From the cell containing the given text, extract its center point as [x, y] coordinate. 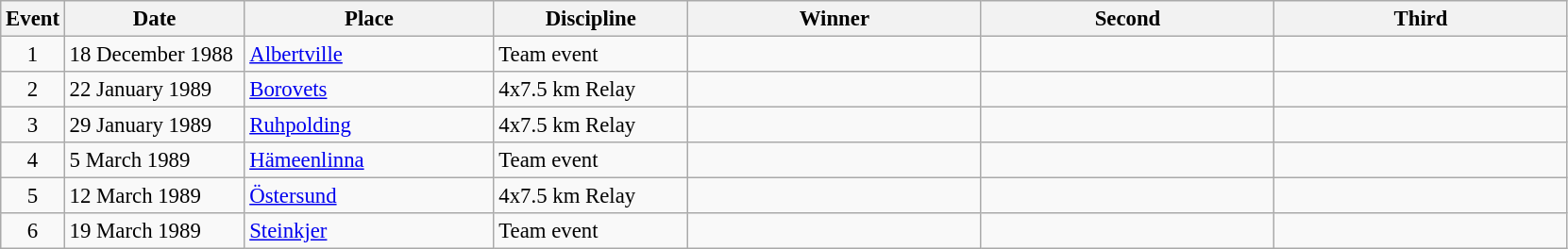
3 [33, 125]
Hämeenlinna [369, 160]
Event [33, 19]
Borovets [369, 90]
5 [33, 196]
18 December 1988 [155, 55]
Ruhpolding [369, 125]
4 [33, 160]
Third [1422, 19]
Steinkjer [369, 231]
12 March 1989 [155, 196]
Discipline [591, 19]
2 [33, 90]
Albertville [369, 55]
Östersund [369, 196]
1 [33, 55]
29 January 1989 [155, 125]
Second [1127, 19]
Date [155, 19]
5 March 1989 [155, 160]
22 January 1989 [155, 90]
Winner [835, 19]
Place [369, 19]
6 [33, 231]
19 March 1989 [155, 231]
